Extract the [x, y] coordinate from the center of the cell holding the provided text.  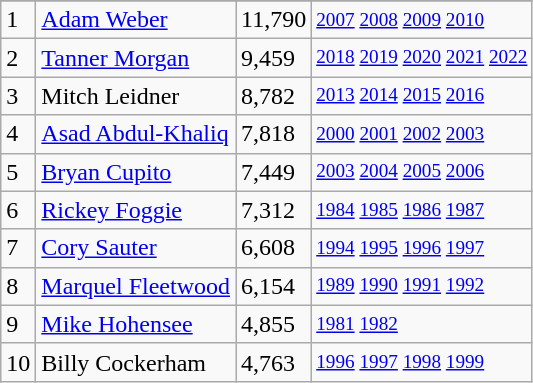
2007 2008 2009 2010 [422, 20]
2 [18, 58]
2018 2019 2020 2021 2022 [422, 58]
7,449 [274, 172]
2000 2001 2002 2003 [422, 134]
4,855 [274, 324]
Mike Hohensee [136, 324]
7,312 [274, 210]
10 [18, 362]
5 [18, 172]
1989 1990 1991 1992 [422, 286]
1 [18, 20]
1984 1985 1986 1987 [422, 210]
3 [18, 96]
Tanner Morgan [136, 58]
11,790 [274, 20]
4 [18, 134]
Bryan Cupito [136, 172]
6,154 [274, 286]
6,608 [274, 248]
4,763 [274, 362]
Adam Weber [136, 20]
9 [18, 324]
6 [18, 210]
1981 1982 [422, 324]
Marquel Fleetwood [136, 286]
8,782 [274, 96]
Billy Cockerham [136, 362]
Mitch Leidner [136, 96]
Rickey Foggie [136, 210]
1994 1995 1996 1997 [422, 248]
9,459 [274, 58]
7 [18, 248]
7,818 [274, 134]
Cory Sauter [136, 248]
8 [18, 286]
1996 1997 1998 1999 [422, 362]
Asad Abdul-Khaliq [136, 134]
2003 2004 2005 2006 [422, 172]
2013 2014 2015 2016 [422, 96]
